Detect which cell encompasses the target text, then output its [x, y] center coordinate. 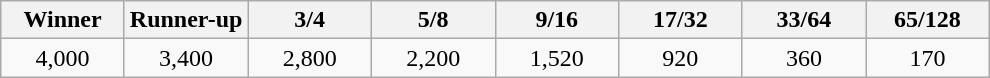
5/8 [433, 20]
2,200 [433, 58]
Winner [63, 20]
65/128 [928, 20]
360 [804, 58]
170 [928, 58]
2,800 [310, 58]
3/4 [310, 20]
33/64 [804, 20]
17/32 [681, 20]
Runner-up [186, 20]
1,520 [557, 58]
920 [681, 58]
9/16 [557, 20]
3,400 [186, 58]
4,000 [63, 58]
